Return [X, Y] of the center of cell containing provided text 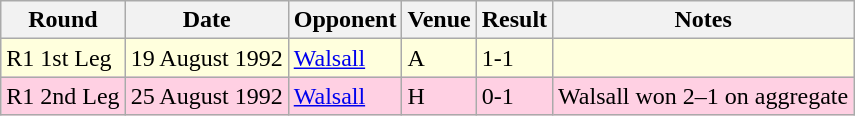
1-1 [514, 58]
Notes [704, 20]
R1 1st Leg [63, 58]
H [439, 96]
R1 2nd Leg [63, 96]
A [439, 58]
Result [514, 20]
Walsall won 2–1 on aggregate [704, 96]
Opponent [345, 20]
Venue [439, 20]
Round [63, 20]
0-1 [514, 96]
19 August 1992 [206, 58]
25 August 1992 [206, 96]
Date [206, 20]
